Determine the [x, y] coordinate at the center of the cell enclosing the given text.  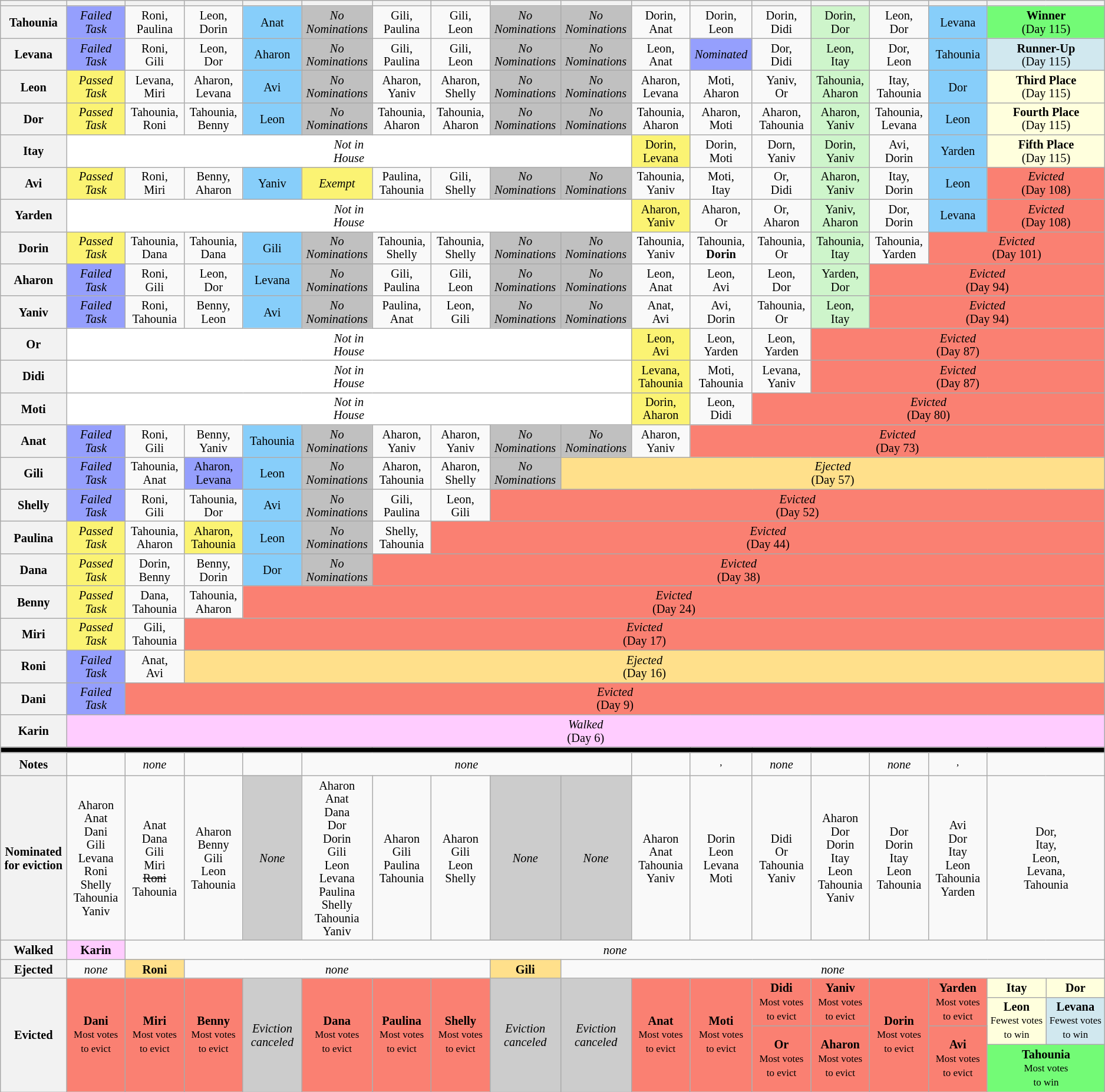
Tahounia,Yarden [899, 248]
Levana,Yaniv [781, 376]
Evicted(Day 24) [674, 602]
Dani [34, 699]
Ejected(Day 16) [645, 666]
DanaMost votesto evict [337, 1035]
Evicted [34, 1035]
Dorin,Benny [155, 569]
Benny [34, 602]
Dor,Dorin [899, 216]
DidiOrTahouniaYaniv [781, 858]
AharonAnatDanaDorDorinGiliLeonLevanaPaulinaShellyTahouniaYaniv [337, 858]
Evicted(Day 17) [645, 634]
Tahounia,Dor [213, 506]
OrMost votesto evict [781, 1058]
DorDorinItayLeonTahounia [899, 858]
Shelly,Tahounia [402, 537]
Yaniv,Aharon [840, 216]
Paulina,Anat [402, 312]
AharonAnatDaniGiliLevanaRoniShellyTahouniaYaniv [96, 858]
AharonGiliLeonShelly [460, 858]
Leon,Dorin [213, 22]
Dorin,Anat [661, 22]
AviMost votesto evict [958, 1058]
DorinLeonLevanaMoti [721, 858]
Tahounia,Itay [840, 248]
Dorin,Didi [781, 22]
Dorin,Levana [661, 151]
Runner-Up(Day 115) [1046, 54]
Gili,Shelly [460, 183]
Ejected(Day 57) [833, 473]
Benny,Aharon [213, 183]
Dorin,Aharon [661, 409]
Paulina,Tahounia [402, 183]
Moti,Aharon [721, 86]
LeonFewest votesto win [1017, 1021]
Aharon,Moti [721, 119]
Aharon,Or [721, 216]
DaniMost votesto evict [96, 1035]
Moti,Tahounia [721, 376]
Yaniv,Or [781, 86]
AharonGiliPaulinaTahounia [402, 858]
Leon,Didi [721, 409]
Nominated [721, 54]
Tahounia, Dorin [721, 248]
Tahounia,Levana [899, 119]
Tahounia,Roni [155, 119]
Or [34, 344]
AviDorItayLeonTahouniaYarden [958, 858]
Levana,Miri [155, 86]
Dorn,Yaniv [781, 151]
TahouniaMost votesto win [1046, 1068]
Evicted(Day 9) [615, 699]
Moti,Itay [721, 183]
Yarden,Dor [840, 279]
Notes [34, 764]
Itay,Dorin [899, 183]
Dorin [34, 248]
Dana [34, 569]
LevanaFewest votesto win [1076, 1021]
Paulina [34, 537]
Or,Didi [781, 183]
Moti [34, 409]
MotiMost votesto evict [721, 1035]
Third Place(Day 115) [1046, 86]
Dor,Itay,Leon,Levana,Tahounia [1046, 858]
Walked(Day 6) [586, 731]
Dana,Tahounia [155, 602]
AharonAnatTahouniaYaniv [661, 858]
DidiMost votesto evict [781, 1002]
Fourth Place(Day 115) [1046, 119]
Tahounia,Anat [155, 473]
Dorin,Yaniv [840, 151]
Dorin,Leon [721, 22]
Ejected [34, 969]
PaulinaMost votesto evict [402, 1035]
Evicted(Day 52) [797, 506]
Nominatedfor eviction [34, 858]
YanivMost votesto evict [840, 1002]
Roni,Tahounia [155, 312]
AharonDorDorinItayLeonTahouniaYaniv [840, 858]
Roni,Miri [155, 183]
DorinMost votesto evict [899, 1035]
Evicted(Day 73) [898, 441]
Dor,Didi [781, 54]
Evicted(Day 80) [929, 409]
Or,Aharon [781, 216]
Evicted(Day 38) [739, 569]
YardenMost votesto evict [958, 1002]
Shelly [34, 506]
BennyMost votesto evict [213, 1035]
AharonMost votesto evict [840, 1058]
Dor,Leon [899, 54]
ShellyMost votesto evict [460, 1035]
Evicted(Day 44) [767, 537]
Evicted(Day 101) [1017, 248]
Winner(Day 115) [1046, 22]
Miri [34, 634]
Dorin,Dor [840, 22]
MiriMost votesto evict [155, 1035]
Roni,Paulina [155, 22]
AharonBennyGiliLeonTahounia [213, 858]
Itay,Tahounia [899, 86]
Walked [34, 949]
AnatDanaGiliMiriRoniTahounia [155, 858]
Gili,Tahounia [155, 634]
Benny,Dorin [213, 569]
Exempt [337, 183]
Didi [34, 376]
Benny,Yaniv [213, 441]
Benny,Leon [213, 312]
Tahounia,Benny [213, 119]
Levana,Tahounia [661, 376]
AnatMost votesto evict [661, 1035]
Dorin,Moti [721, 151]
Fifth Place(Day 115) [1046, 151]
